Capture the cell that displays the provided text and extract its (X, Y) central coordinate. 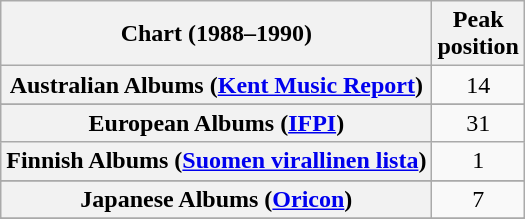
7 (478, 199)
Peakposition (478, 34)
Finnish Albums (Suomen virallinen lista) (216, 161)
Australian Albums (Kent Music Report) (216, 85)
14 (478, 85)
1 (478, 161)
31 (478, 123)
Chart (1988–1990) (216, 34)
Japanese Albums (Oricon) (216, 199)
European Albums (IFPI) (216, 123)
